Extract the [X, Y] coordinate from the center of the cell holding the provided text.  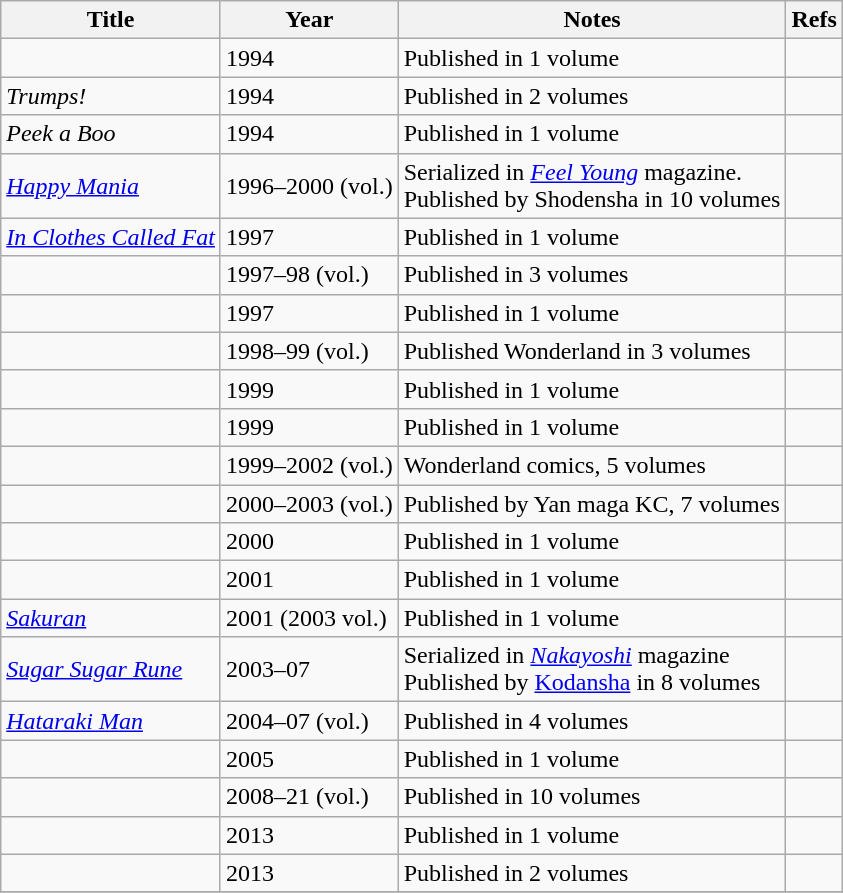
1996–2000 (vol.) [309, 186]
Trumps! [111, 96]
Published Wonderland in 3 volumes [592, 351]
Published in 4 volumes [592, 721]
Peek a Boo [111, 134]
2001 [309, 580]
Happy Mania [111, 186]
Refs [814, 20]
Sugar Sugar Rune [111, 670]
In Clothes Called Fat [111, 237]
1998–99 (vol.) [309, 351]
1999–2002 (vol.) [309, 465]
Hataraki Man [111, 721]
Year [309, 20]
2000 [309, 542]
Sakuran [111, 618]
Wonderland comics, 5 volumes [592, 465]
2000–2003 (vol.) [309, 503]
Notes [592, 20]
Published by Yan maga KC, 7 volumes [592, 503]
Serialized in Feel Young magazine.Published by Shodensha in 10 volumes [592, 186]
2001 (2003 vol.) [309, 618]
2008–21 (vol.) [309, 797]
2004–07 (vol.) [309, 721]
Title [111, 20]
2005 [309, 759]
Published in 10 volumes [592, 797]
Published in 3 volumes [592, 275]
Serialized in Nakayoshi magazinePublished by Kodansha in 8 volumes [592, 670]
1997–98 (vol.) [309, 275]
2003–07 [309, 670]
